Identify which cell holds the provided text, then report its (X, Y) central coordinate. 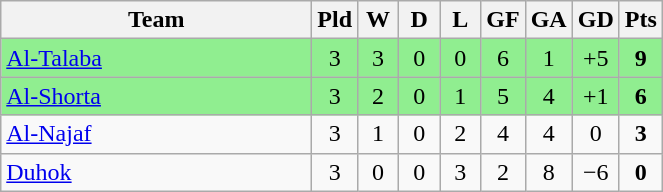
GD (596, 20)
GA (548, 20)
Pld (335, 20)
9 (640, 58)
5 (503, 96)
D (420, 20)
Duhok (156, 172)
Al-Najaf (156, 134)
+5 (596, 58)
Team (156, 20)
Pts (640, 20)
W (378, 20)
+1 (596, 96)
Al-Talaba (156, 58)
8 (548, 172)
−6 (596, 172)
L (460, 20)
GF (503, 20)
Al-Shorta (156, 96)
